Search for the cell housing the specified text and yield its [x, y] center coordinate. 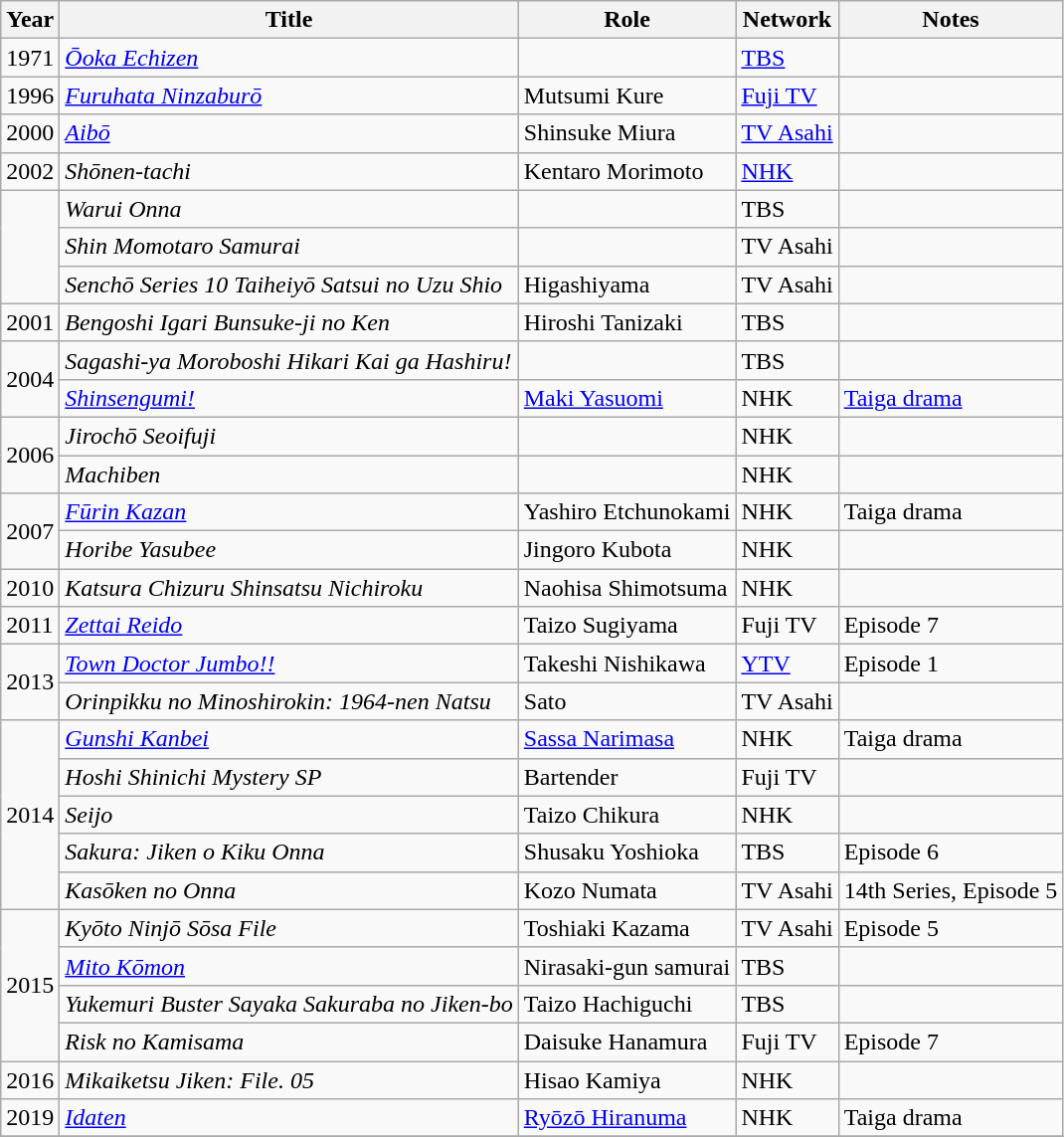
2019 [30, 1118]
Bengoshi Igari Bunsuke-ji no Ken [288, 322]
YTV [788, 663]
Shōnen-tachi [288, 171]
Shin Momotaro Samurai [288, 247]
2000 [30, 133]
Seijo [288, 815]
Ōoka Echizen [288, 58]
2004 [30, 379]
Machiben [288, 474]
Episode 1 [951, 663]
Episode 6 [951, 853]
14th Series, Episode 5 [951, 890]
Network [788, 20]
Title [288, 20]
Risk no Kamisama [288, 1042]
Mikaiketsu Jiken: File. 05 [288, 1079]
Yashiro Etchunokami [626, 512]
2001 [30, 322]
Yukemuri Buster Sayaka Sakuraba no Jiken-bo [288, 1004]
Town Doctor Jumbo!! [288, 663]
Daisuke Hanamura [626, 1042]
Horibe Yasubee [288, 550]
Year [30, 20]
Nirasaki-gun samurai [626, 966]
Taizo Chikura [626, 815]
Ryōzō Hiranuma [626, 1118]
Idaten [288, 1118]
Episode 5 [951, 928]
1971 [30, 58]
Shinsuke Miura [626, 133]
Kyōto Ninjō Sōsa File [288, 928]
Taizo Hachiguchi [626, 1004]
2006 [30, 455]
Bartender [626, 777]
2010 [30, 588]
Higashiyama [626, 284]
Sato [626, 701]
Senchō Series 10 Taiheiyō Satsui no Uzu Shio [288, 284]
Kozo Numata [626, 890]
Aibō [288, 133]
Toshiaki Kazama [626, 928]
Takeshi Nishikawa [626, 663]
Notes [951, 20]
Gunshi Kanbei [288, 739]
2011 [30, 626]
Sagashi-ya Moroboshi Hikari Kai ga Hashiru! [288, 360]
Kasōken no Onna [288, 890]
Role [626, 20]
Kentaro Morimoto [626, 171]
Jirochō Seoifuji [288, 436]
Hoshi Shinichi Mystery SP [288, 777]
2007 [30, 531]
Naohisa Shimotsuma [626, 588]
Mutsumi Kure [626, 95]
Furuhata Ninzaburō [288, 95]
Maki Yasuomi [626, 398]
2002 [30, 171]
2015 [30, 985]
Jingoro Kubota [626, 550]
Taizo Sugiyama [626, 626]
Shusaku Yoshioka [626, 853]
Fūrin Kazan [288, 512]
Zettai Reido [288, 626]
Warui Onna [288, 209]
Katsura Chizuru Shinsatsu Nichiroku [288, 588]
Hiroshi Tanizaki [626, 322]
2014 [30, 815]
1996 [30, 95]
Sakura: Jiken o Kiku Onna [288, 853]
Orinpikku no Minoshirokin: 1964-nen Natsu [288, 701]
Mito Kōmon [288, 966]
Hisao Kamiya [626, 1079]
2016 [30, 1079]
2013 [30, 682]
Sassa Narimasa [626, 739]
Shinsengumi! [288, 398]
